Output the [x, y] coordinate of the center of the cell containing the given text.  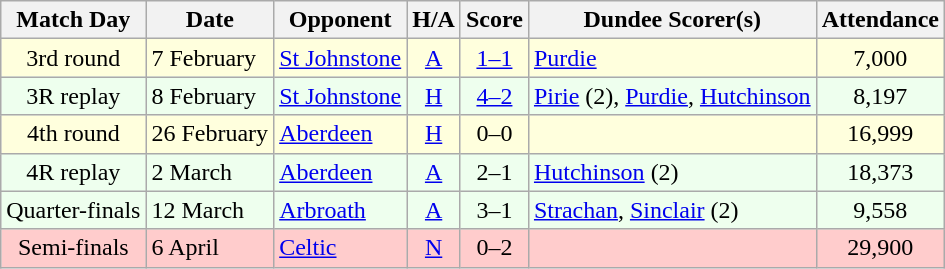
9,558 [880, 210]
6 April [210, 248]
N [434, 248]
3R replay [74, 96]
0–0 [494, 134]
Hutchinson (2) [672, 172]
2 March [210, 172]
26 February [210, 134]
3–1 [494, 210]
Date [210, 20]
Arbroath [340, 210]
Celtic [340, 248]
8,197 [880, 96]
Strachan, Sinclair (2) [672, 210]
4th round [74, 134]
Attendance [880, 20]
4R replay [74, 172]
Quarter-finals [74, 210]
2–1 [494, 172]
Semi-finals [74, 248]
4–2 [494, 96]
8 February [210, 96]
1–1 [494, 58]
Opponent [340, 20]
29,900 [880, 248]
Dundee Scorer(s) [672, 20]
0–2 [494, 248]
18,373 [880, 172]
12 March [210, 210]
16,999 [880, 134]
Score [494, 20]
7,000 [880, 58]
3rd round [74, 58]
H/A [434, 20]
Match Day [74, 20]
Purdie [672, 58]
Pirie (2), Purdie, Hutchinson [672, 96]
7 February [210, 58]
